Identify which cell holds the provided text, then report its [X, Y] central coordinate. 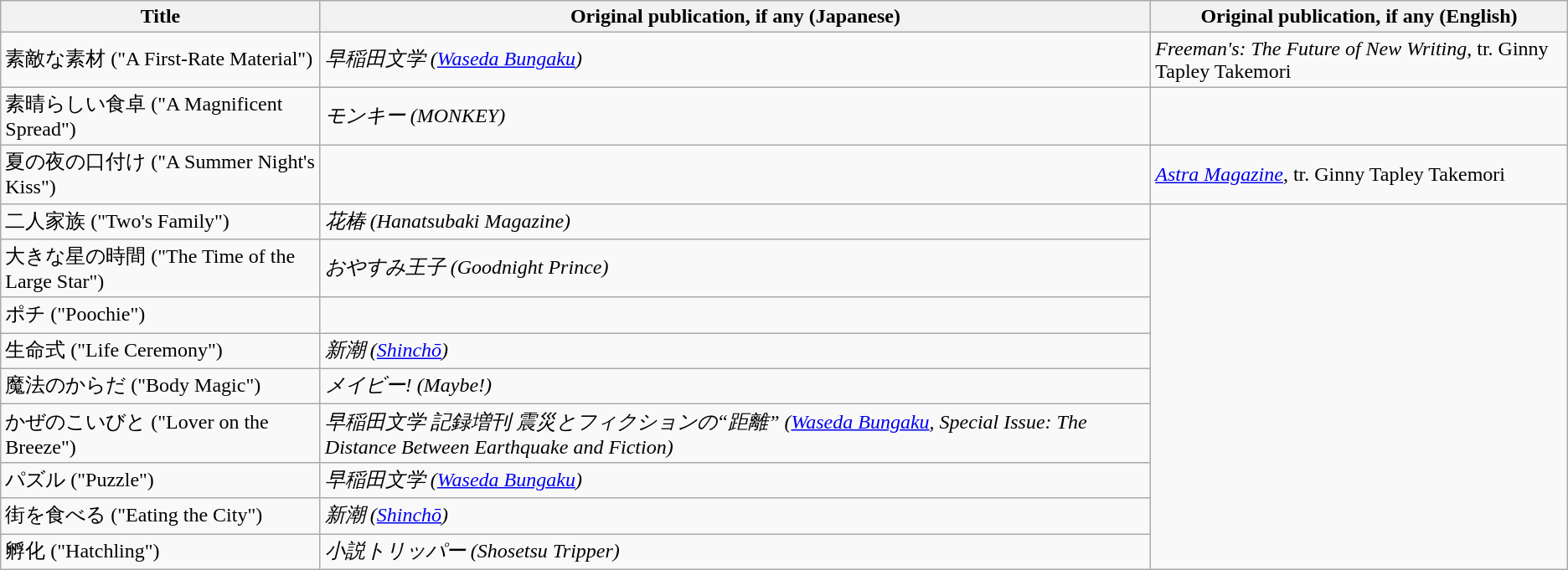
パズル ("Puzzle") [161, 480]
花椿 (Hanatsubaki Magazine) [735, 221]
Freeman's: The Future of New Writing, tr. Ginny Tapley Takemori [1359, 60]
素敵な素材 ("A First-Rate Material") [161, 60]
魔法のからだ ("Body Magic") [161, 387]
Astra Magazine, tr. Ginny Tapley Takemori [1359, 174]
孵化 ("Hatchling") [161, 552]
おやすみ王子 (Goodnight Prince) [735, 269]
早稲田文学 記録増刊 震災とフィクションの“距離” (Waseda Bungaku, Special Issue: The Distance Between Earthquake and Fiction) [735, 434]
Title [161, 17]
かぜのこいびと ("Lover on the Breeze") [161, 434]
街を食べる ("Eating the City") [161, 516]
Original publication, if any (English) [1359, 17]
モンキー (MONKEY) [735, 116]
二人家族 ("Two's Family") [161, 221]
小説トリッパー (Shosetsu Tripper) [735, 552]
Original publication, if any (Japanese) [735, 17]
生命式 ("Life Ceremony") [161, 352]
ポチ ("Poochie") [161, 315]
素晴らしい食卓 ("A Magnificent Spread") [161, 116]
メイビー! (Maybe!) [735, 387]
大きな星の時間 ("The Time of the Large Star") [161, 269]
夏の夜の口付け ("A Summer Night's Kiss") [161, 174]
